From the cell containing the given text, extract its center point as (X, Y) coordinate. 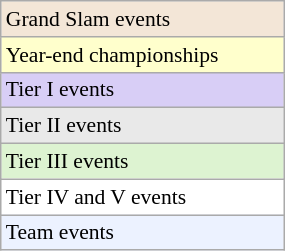
Tier IV and V events (142, 197)
Tier II events (142, 126)
Grand Slam events (142, 19)
Year-end championships (142, 55)
Tier III events (142, 162)
Tier I events (142, 90)
Team events (142, 233)
